For the text-containing cell, return its midpoint in (x, y) coordinate format. 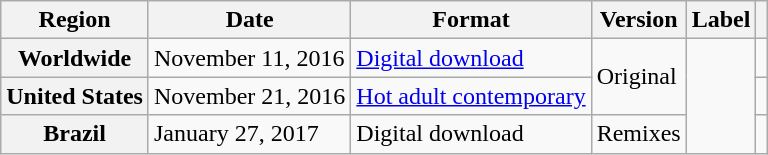
Original (638, 77)
November 21, 2016 (249, 96)
January 27, 2017 (249, 134)
November 11, 2016 (249, 58)
Label (721, 20)
Date (249, 20)
United States (75, 96)
Format (471, 20)
Remixes (638, 134)
Brazil (75, 134)
Version (638, 20)
Region (75, 20)
Hot adult contemporary (471, 96)
Worldwide (75, 58)
